Provide the [X, Y] coordinate of the cell's center where the given text is located.  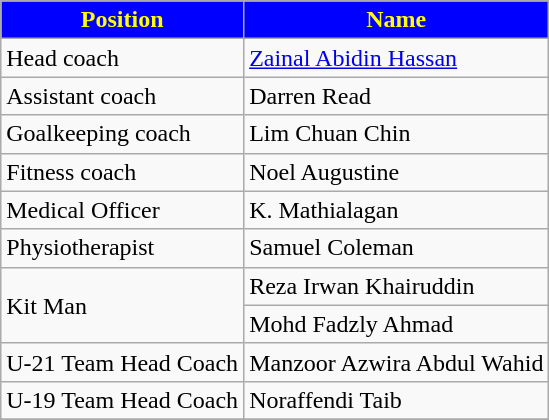
Assistant coach [122, 96]
Noel Augustine [396, 172]
Darren Read [396, 96]
Kit Man [122, 305]
Goalkeeping coach [122, 134]
Manzoor Azwira Abdul Wahid [396, 362]
Mohd Fadzly Ahmad [396, 324]
Head coach [122, 58]
Reza Irwan Khairuddin [396, 286]
Lim Chuan Chin [396, 134]
Position [122, 20]
Medical Officer [122, 210]
Name [396, 20]
U-21 Team Head Coach [122, 362]
Fitness coach [122, 172]
Physiotherapist [122, 248]
U-19 Team Head Coach [122, 400]
Samuel Coleman [396, 248]
Zainal Abidin Hassan [396, 58]
K. Mathialagan [396, 210]
Noraffendi Taib [396, 400]
